Provide the (X, Y) coordinate of the cell's center where the given text is located.  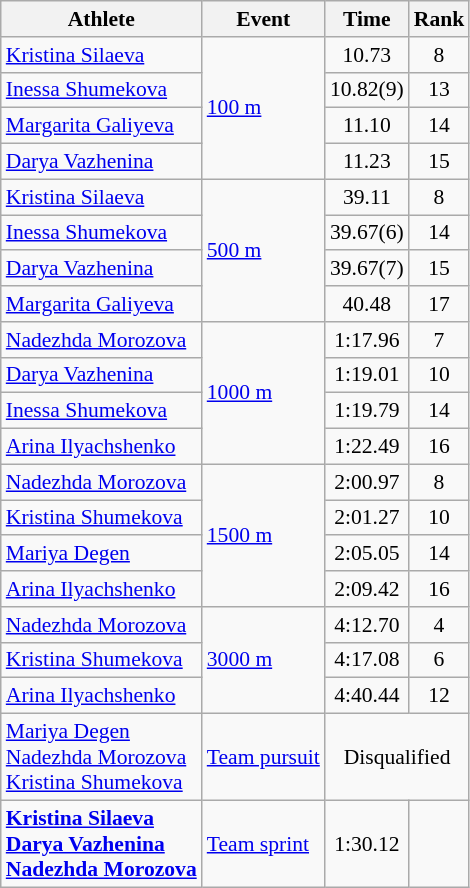
39.11 (367, 197)
39.67(6) (367, 233)
1:19.01 (367, 375)
11.10 (367, 126)
Mariya Degen (102, 554)
Athlete (102, 19)
100 m (264, 108)
1:30.12 (367, 844)
7 (440, 340)
Time (367, 19)
13 (440, 90)
39.67(7) (367, 269)
17 (440, 304)
1:17.96 (367, 340)
Disqualified (397, 758)
4:17.08 (367, 660)
10.82(9) (367, 90)
500 m (264, 250)
4:40.44 (367, 696)
2:00.97 (367, 482)
11.23 (367, 162)
2:05.05 (367, 554)
3000 m (264, 660)
Event (264, 19)
Rank (440, 19)
6 (440, 660)
4:12.70 (367, 625)
2:09.42 (367, 589)
1000 m (264, 393)
12 (440, 696)
2:01.27 (367, 518)
Team sprint (264, 844)
10.73 (367, 55)
40.48 (367, 304)
1:22.49 (367, 447)
1500 m (264, 535)
1:19.79 (367, 411)
4 (440, 625)
Mariya DegenNadezhda MorozovaKristina Shumekova (102, 758)
Team pursuit (264, 758)
Kristina SilaevaDarya VazheninaNadezhda Morozova (102, 844)
